Output the (x, y) coordinate of the center of the cell containing the given text.  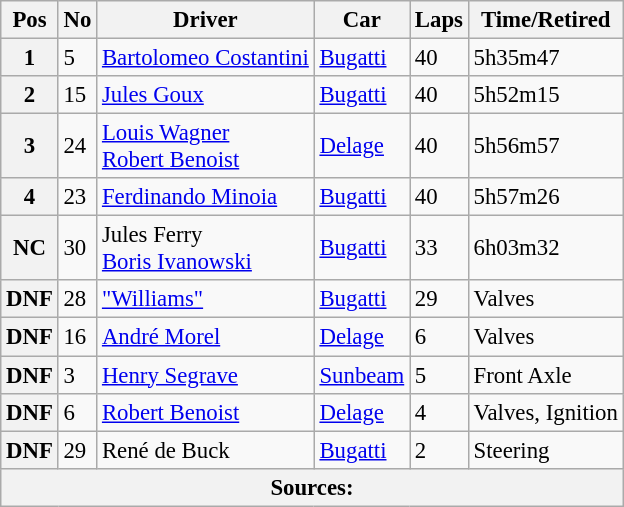
16 (77, 337)
Robert Benoist (206, 412)
Pos (30, 20)
No (77, 20)
24 (77, 146)
Ferdinando Minoia (206, 197)
"Williams" (206, 299)
5h35m47 (546, 58)
Time/Retired (546, 20)
Front Axle (546, 375)
6h03m32 (546, 248)
15 (77, 95)
Sunbeam (362, 375)
NC (30, 248)
1 (30, 58)
Henry Segrave (206, 375)
5h56m57 (546, 146)
33 (440, 248)
30 (77, 248)
Bartolomeo Costantini (206, 58)
Sources: (312, 487)
23 (77, 197)
André Morel (206, 337)
Laps (440, 20)
Valves, Ignition (546, 412)
Jules Ferry Boris Ivanowski (206, 248)
Steering (546, 450)
René de Buck (206, 450)
Car (362, 20)
Jules Goux (206, 95)
5h52m15 (546, 95)
5h57m26 (546, 197)
28 (77, 299)
Louis Wagner Robert Benoist (206, 146)
Driver (206, 20)
